Find where the given text appears and provide that cell's center as (X, Y) coordinate. 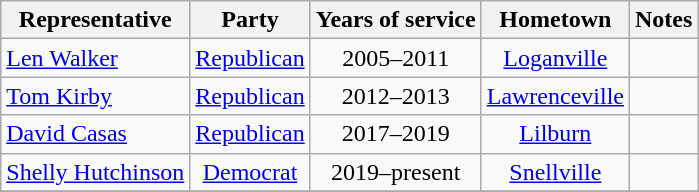
David Casas (96, 134)
Notes (664, 20)
2005–2011 (396, 58)
Snellville (555, 172)
Party (250, 20)
Shelly Hutchinson (96, 172)
Len Walker (96, 58)
Years of service (396, 20)
Hometown (555, 20)
Democrat (250, 172)
2019–present (396, 172)
Tom Kirby (96, 96)
Loganville (555, 58)
2017–2019 (396, 134)
Lawrenceville (555, 96)
2012–2013 (396, 96)
Representative (96, 20)
Lilburn (555, 134)
